Extract the (x, y) coordinate from the center of the cell holding the provided text.  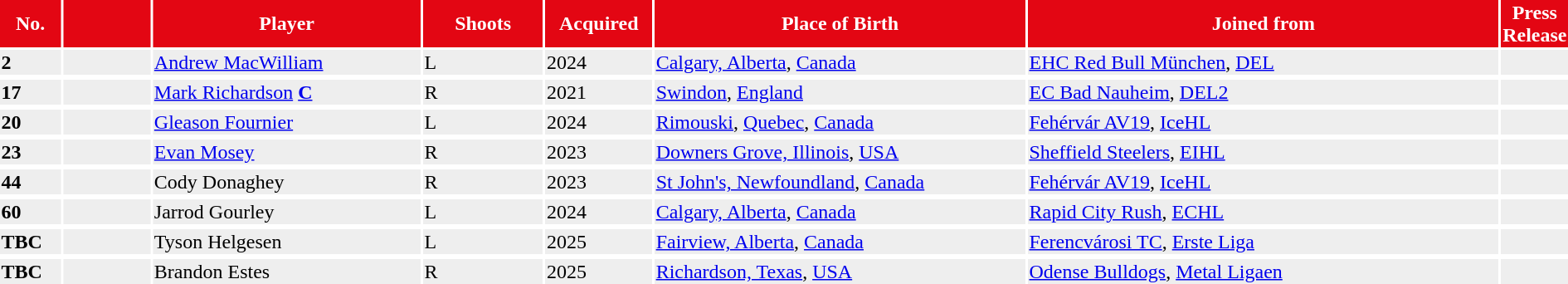
Player (287, 23)
Cody Donaghey (287, 182)
Tyson Helgesen (287, 242)
St John's, Newfoundland, Canada (840, 182)
Joined from (1264, 23)
Gleason Fournier (287, 122)
Downers Grove, Illinois, USA (840, 152)
Richardson, Texas, USA (840, 272)
Shoots (483, 23)
Rapid City Rush, ECHL (1264, 212)
Evan Mosey (287, 152)
Odense Bulldogs, Metal Ligaen (1264, 272)
23 (30, 152)
Rimouski, Quebec, Canada (840, 122)
Brandon Estes (287, 272)
2021 (599, 92)
Place of Birth (840, 23)
No. (30, 23)
Ferencvárosi TC, Erste Liga (1264, 242)
44 (30, 182)
Swindon, England (840, 92)
17 (30, 92)
Fairview, Alberta, Canada (840, 242)
20 (30, 122)
EHC Red Bull München, DEL (1264, 62)
Andrew MacWilliam (287, 62)
EC Bad Nauheim, DEL2 (1264, 92)
Jarrod Gourley (287, 212)
2 (30, 62)
Press Release (1535, 23)
Acquired (599, 23)
Mark Richardson C (287, 92)
Sheffield Steelers, EIHL (1264, 152)
60 (30, 212)
